Detect which cell encompasses the target text, then output its [X, Y] center coordinate. 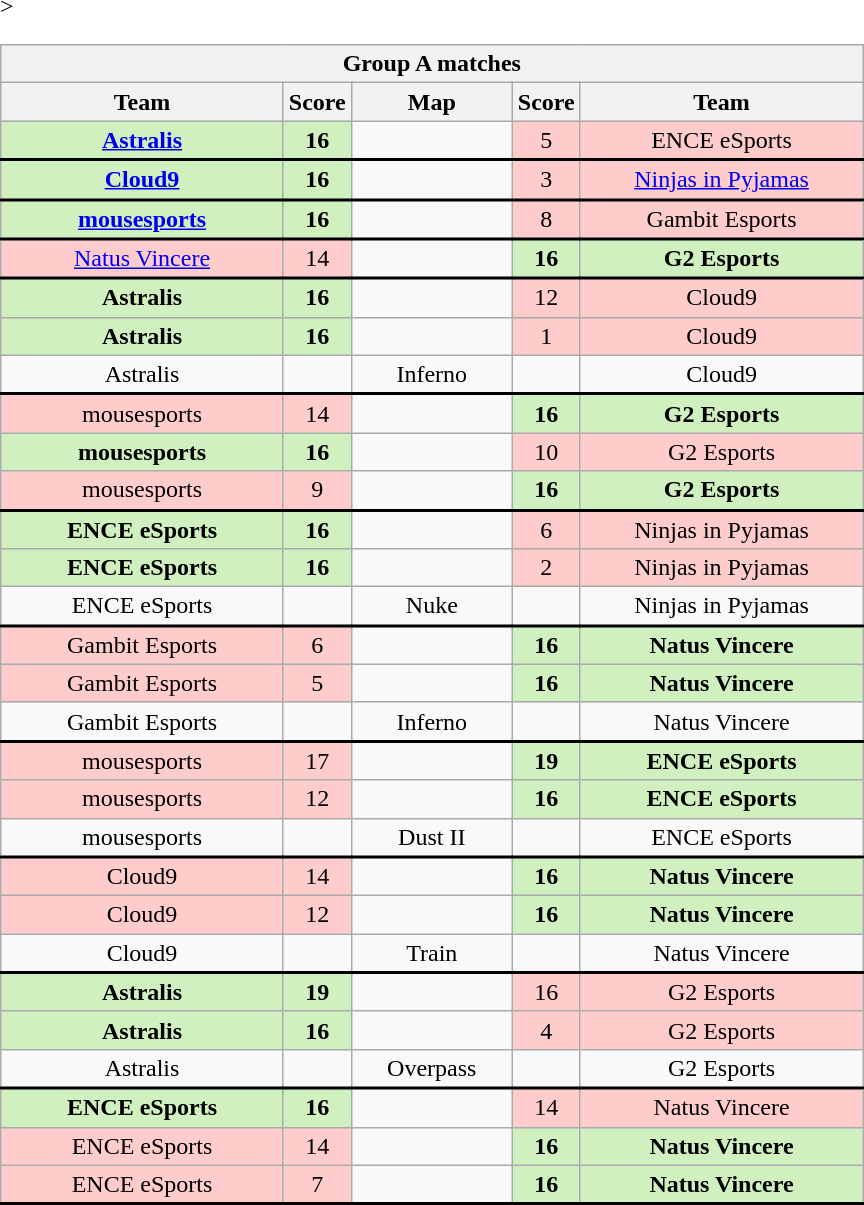
9 [317, 490]
Nuke [432, 606]
Overpass [432, 1068]
Group A matches [432, 64]
10 [546, 452]
Dust II [432, 838]
1 [546, 336]
Map [432, 102]
17 [317, 760]
8 [546, 219]
4 [546, 1030]
3 [546, 180]
7 [317, 1184]
2 [546, 568]
Train [432, 954]
